Pinpoint the cell where the given text exists, returning its [x, y] midpoint coordinate. 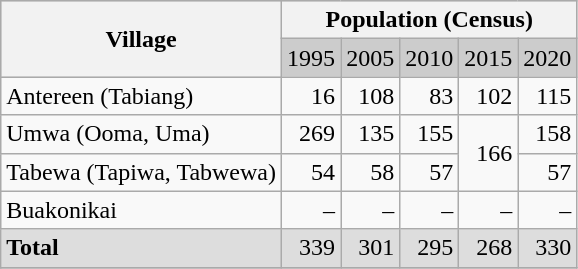
295 [430, 248]
301 [370, 248]
108 [370, 96]
58 [370, 172]
158 [548, 134]
135 [370, 134]
Umwa (Ooma, Uma) [142, 134]
1995 [312, 58]
Population (Census) [430, 20]
166 [488, 153]
2010 [430, 58]
155 [430, 134]
Village [142, 39]
54 [312, 172]
2015 [488, 58]
102 [488, 96]
2020 [548, 58]
Total [142, 248]
Buakonikai [142, 210]
Antereen (Tabiang) [142, 96]
330 [548, 248]
115 [548, 96]
339 [312, 248]
2005 [370, 58]
16 [312, 96]
83 [430, 96]
268 [488, 248]
Tabewa (Tapiwa, Tabwewa) [142, 172]
269 [312, 134]
